Determine the [X, Y] coordinate at the center of the cell enclosing the given text.  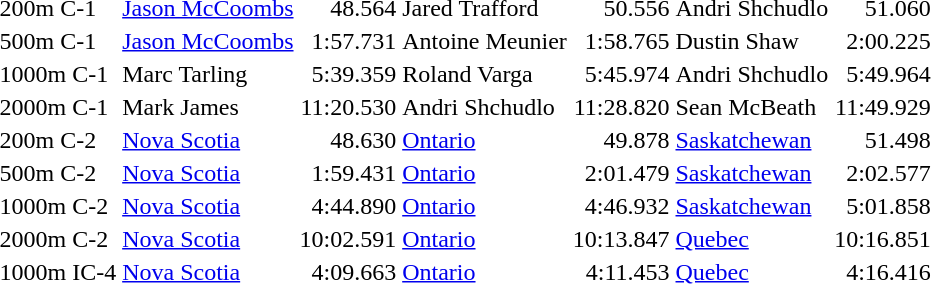
Jason McCoombs [208, 41]
10:13.847 [621, 239]
2:01.479 [621, 173]
Quebec [752, 239]
49.878 [621, 140]
10:02.591 [348, 239]
Antoine Meunier [485, 41]
5:39.359 [348, 74]
1:59.431 [348, 173]
1:57.731 [348, 41]
4:46.932 [621, 206]
11:20.530 [348, 107]
Dustin Shaw [752, 41]
5:45.974 [621, 74]
4:44.890 [348, 206]
48.630 [348, 140]
1:58.765 [621, 41]
11:28.820 [621, 107]
Mark James [208, 107]
Sean McBeath [752, 107]
Marc Tarling [208, 74]
Roland Varga [485, 74]
